Determine the (X, Y) coordinate at the center of the cell enclosing the given text.  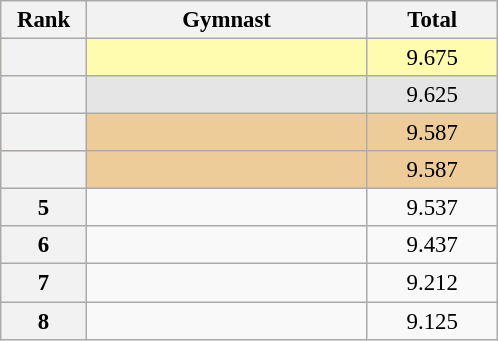
7 (44, 283)
5 (44, 208)
9.625 (432, 95)
Total (432, 20)
6 (44, 245)
8 (44, 321)
Rank (44, 20)
9.212 (432, 283)
9.675 (432, 58)
9.125 (432, 321)
9.537 (432, 208)
Gymnast (226, 20)
9.437 (432, 245)
